Return (x, y) of the center of cell containing provided text 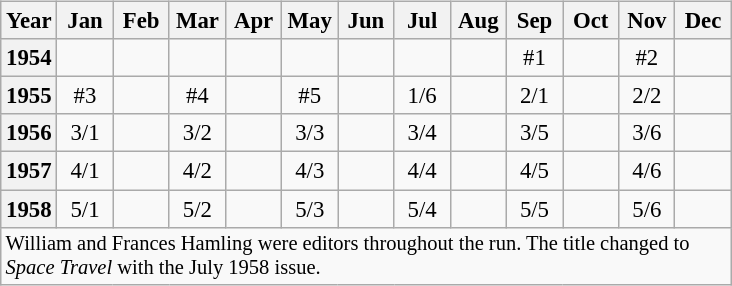
Aug (478, 21)
1956 (29, 133)
1/6 (422, 96)
3/6 (647, 133)
3/3 (310, 133)
Dec (703, 21)
#4 (197, 96)
Jun (366, 21)
May (310, 21)
4/4 (422, 171)
4/2 (197, 171)
5/5 (534, 209)
3/1 (85, 133)
4/3 (310, 171)
4/1 (85, 171)
1955 (29, 96)
#3 (85, 96)
Jan (85, 21)
4/5 (534, 171)
3/2 (197, 133)
Jul (422, 21)
Oct (591, 21)
5/3 (310, 209)
Apr (253, 21)
5/6 (647, 209)
Nov (647, 21)
Feb (141, 21)
4/6 (647, 171)
3/4 (422, 133)
#5 (310, 96)
2/1 (534, 96)
Sep (534, 21)
#1 (534, 58)
1958 (29, 209)
Mar (197, 21)
5/1 (85, 209)
1954 (29, 58)
2/2 (647, 96)
1957 (29, 171)
5/2 (197, 209)
William and Frances Hamling were editors throughout the run. The title changed toSpace Travel with the July 1958 issue. (366, 256)
3/5 (534, 133)
5/4 (422, 209)
#2 (647, 58)
Year (29, 21)
